Capture the cell that displays the provided text and extract its [x, y] central coordinate. 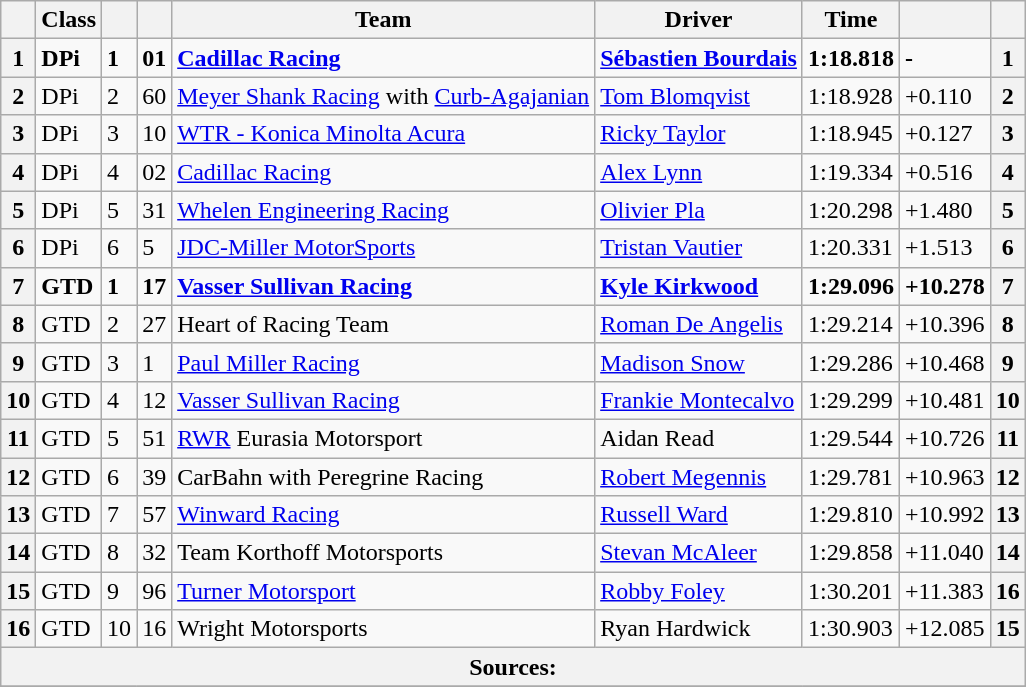
Tristan Vautier [699, 248]
Stevan McAleer [699, 553]
+1.513 [944, 248]
+11.040 [944, 553]
- [944, 58]
1:29.810 [850, 515]
Robby Foley [699, 591]
+10.278 [944, 286]
1:29.096 [850, 286]
51 [154, 438]
Madison Snow [699, 362]
+0.110 [944, 96]
Kyle Kirkwood [699, 286]
1:29.781 [850, 477]
57 [154, 515]
Sébastien Bourdais [699, 58]
01 [154, 58]
1:30.201 [850, 591]
Team [384, 20]
1:29.858 [850, 553]
Ricky Taylor [699, 134]
RWR Eurasia Motorsport [384, 438]
+11.383 [944, 591]
Wright Motorsports [384, 629]
1:18.945 [850, 134]
1:29.214 [850, 324]
Driver [699, 20]
+10.963 [944, 477]
Heart of Racing Team [384, 324]
Meyer Shank Racing with Curb-Agajanian [384, 96]
Ryan Hardwick [699, 629]
+0.127 [944, 134]
1:29.299 [850, 400]
+10.726 [944, 438]
02 [154, 172]
Time [850, 20]
1:19.334 [850, 172]
Class [69, 20]
32 [154, 553]
JDC-Miller MotorSports [384, 248]
39 [154, 477]
96 [154, 591]
Winward Racing [384, 515]
+10.468 [944, 362]
1:20.331 [850, 248]
Team Korthoff Motorsports [384, 553]
Sources: [514, 667]
+10.481 [944, 400]
CarBahn with Peregrine Racing [384, 477]
+0.516 [944, 172]
+1.480 [944, 210]
Whelen Engineering Racing [384, 210]
27 [154, 324]
Turner Motorsport [384, 591]
1:18.818 [850, 58]
Frankie Montecalvo [699, 400]
WTR - Konica Minolta Acura [384, 134]
1:20.298 [850, 210]
Paul Miller Racing [384, 362]
17 [154, 286]
+12.085 [944, 629]
Roman De Angelis [699, 324]
Aidan Read [699, 438]
+10.992 [944, 515]
Russell Ward [699, 515]
Olivier Pla [699, 210]
Tom Blomqvist [699, 96]
60 [154, 96]
Robert Megennis [699, 477]
1:29.286 [850, 362]
31 [154, 210]
+10.396 [944, 324]
Alex Lynn [699, 172]
1:30.903 [850, 629]
1:29.544 [850, 438]
1:18.928 [850, 96]
